Output the (x, y) coordinate of the center of the cell containing the given text.  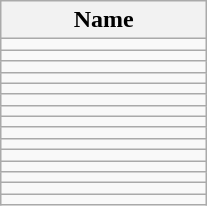
Name (104, 20)
